For the text-containing cell, return its midpoint in [X, Y] coordinate format. 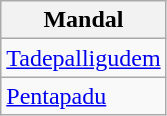
Mandal [84, 20]
Pentapadu [84, 96]
Tadepalligudem [84, 58]
